Capture the cell that displays the provided text and extract its [X, Y] central coordinate. 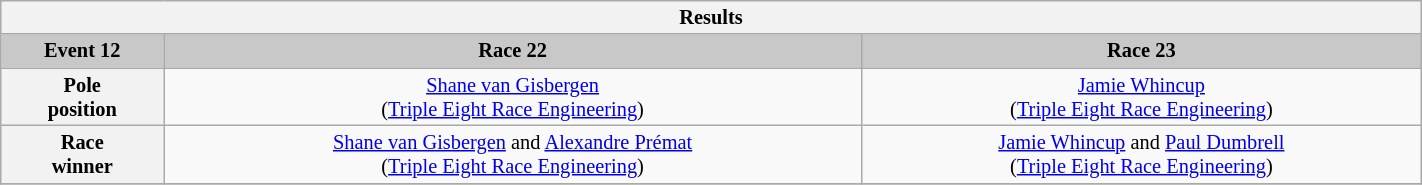
Race 23 [1142, 51]
Racewinner [82, 154]
Poleposition [82, 97]
Results [711, 17]
Shane van Gisbergen and Alexandre Prémat(Triple Eight Race Engineering) [513, 154]
Race 22 [513, 51]
Jamie Whincup(Triple Eight Race Engineering) [1142, 97]
Event 12 [82, 51]
Shane van Gisbergen(Triple Eight Race Engineering) [513, 97]
Jamie Whincup and Paul Dumbrell(Triple Eight Race Engineering) [1142, 154]
